Search for the cell housing the specified text and yield its (X, Y) center coordinate. 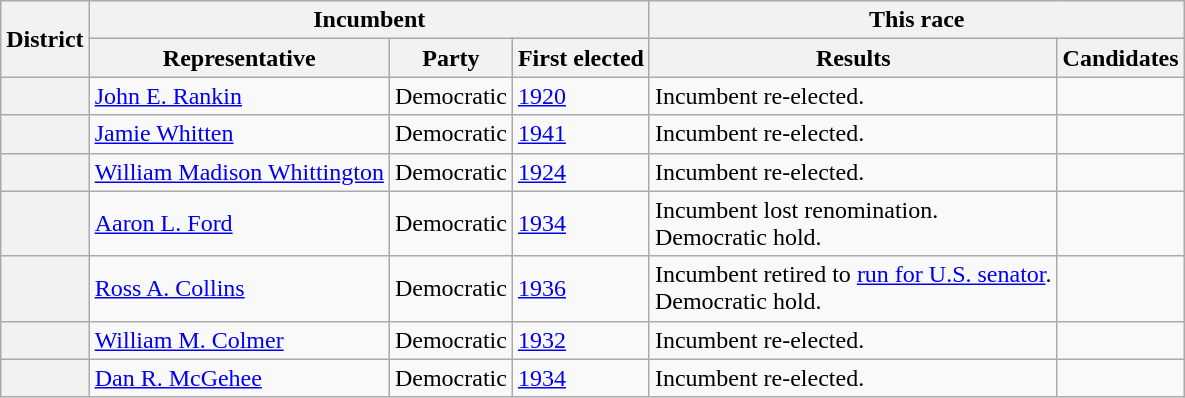
Incumbent lost renomination.Democratic hold. (853, 224)
Dan R. McGehee (239, 378)
William M. Colmer (239, 340)
Incumbent retired to run for U.S. senator.Democratic hold. (853, 288)
1920 (580, 96)
Aaron L. Ford (239, 224)
Representative (239, 58)
Ross A. Collins (239, 288)
Incumbent (369, 20)
This race (916, 20)
First elected (580, 58)
William Madison Whittington (239, 172)
Results (853, 58)
1936 (580, 288)
1932 (580, 340)
District (45, 39)
Jamie Whitten (239, 134)
Candidates (1120, 58)
Party (450, 58)
1924 (580, 172)
John E. Rankin (239, 96)
1941 (580, 134)
